Output the (X, Y) coordinate of the center of the cell containing the given text.  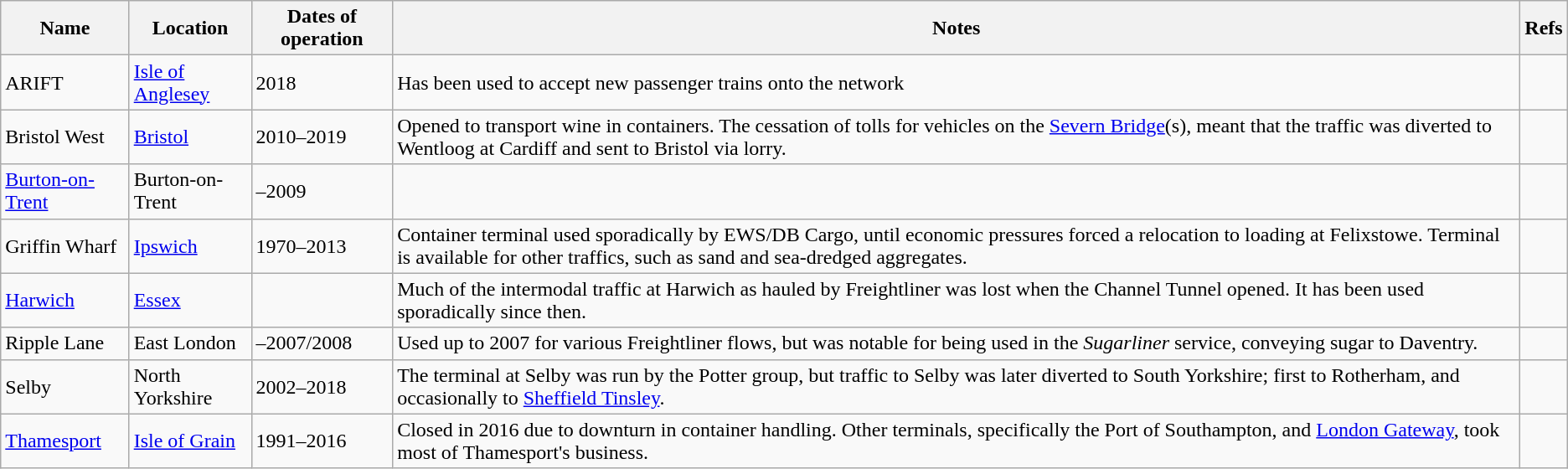
Ipswich (190, 246)
Used up to 2007 for various Freightliner flows, but was notable for being used in the Sugarliner service, conveying sugar to Daventry. (957, 343)
Has been used to accept new passenger trains onto the network (957, 82)
–2009 (322, 191)
Griffin Wharf (65, 246)
–2007/2008 (322, 343)
Bristol West (65, 137)
Isle of Anglesey (190, 82)
1970–2013 (322, 246)
1991–2016 (322, 441)
Name (65, 28)
Isle of Grain (190, 441)
Bristol (190, 137)
North Yorkshire (190, 387)
2010–2019 (322, 137)
Harwich (65, 300)
Ripple Lane (65, 343)
Dates of operation (322, 28)
Selby (65, 387)
Location (190, 28)
ARIFT (65, 82)
East London (190, 343)
2018 (322, 82)
Refs (1544, 28)
2002–2018 (322, 387)
Thamesport (65, 441)
Notes (957, 28)
Essex (190, 300)
